Provide the (x, y) coordinate of the cell's center where the given text is located.  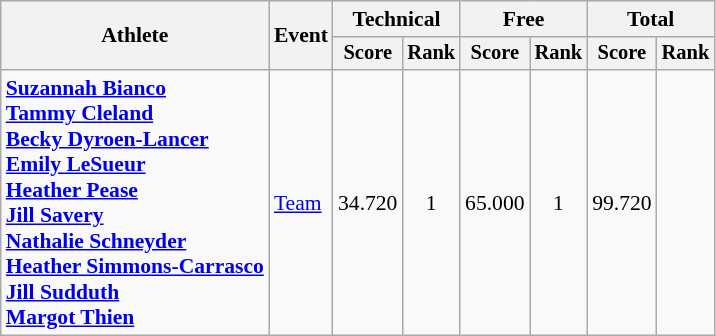
99.720 (622, 202)
Total (650, 19)
Technical (396, 19)
Team (301, 202)
Athlete (135, 36)
Free (524, 19)
65.000 (494, 202)
Event (301, 36)
34.720 (368, 202)
